Extract the [x, y] coordinate from the center of the cell holding the provided text.  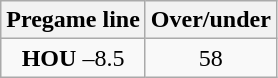
Pregame line [74, 20]
HOU –8.5 [74, 58]
58 [210, 58]
Over/under [210, 20]
